Return the [X, Y] coordinate for the center point of the cell that contains the specified text.  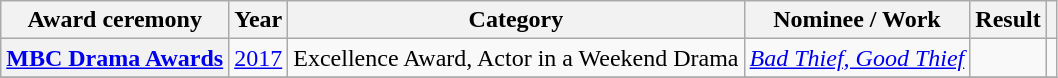
Nominee / Work [857, 20]
Award ceremony [115, 20]
Excellence Award, Actor in a Weekend Drama [516, 58]
Result [1008, 20]
Bad Thief, Good Thief [857, 58]
MBC Drama Awards [115, 58]
Category [516, 20]
Year [258, 20]
2017 [258, 58]
